Identify which cell holds the provided text, then report its [x, y] central coordinate. 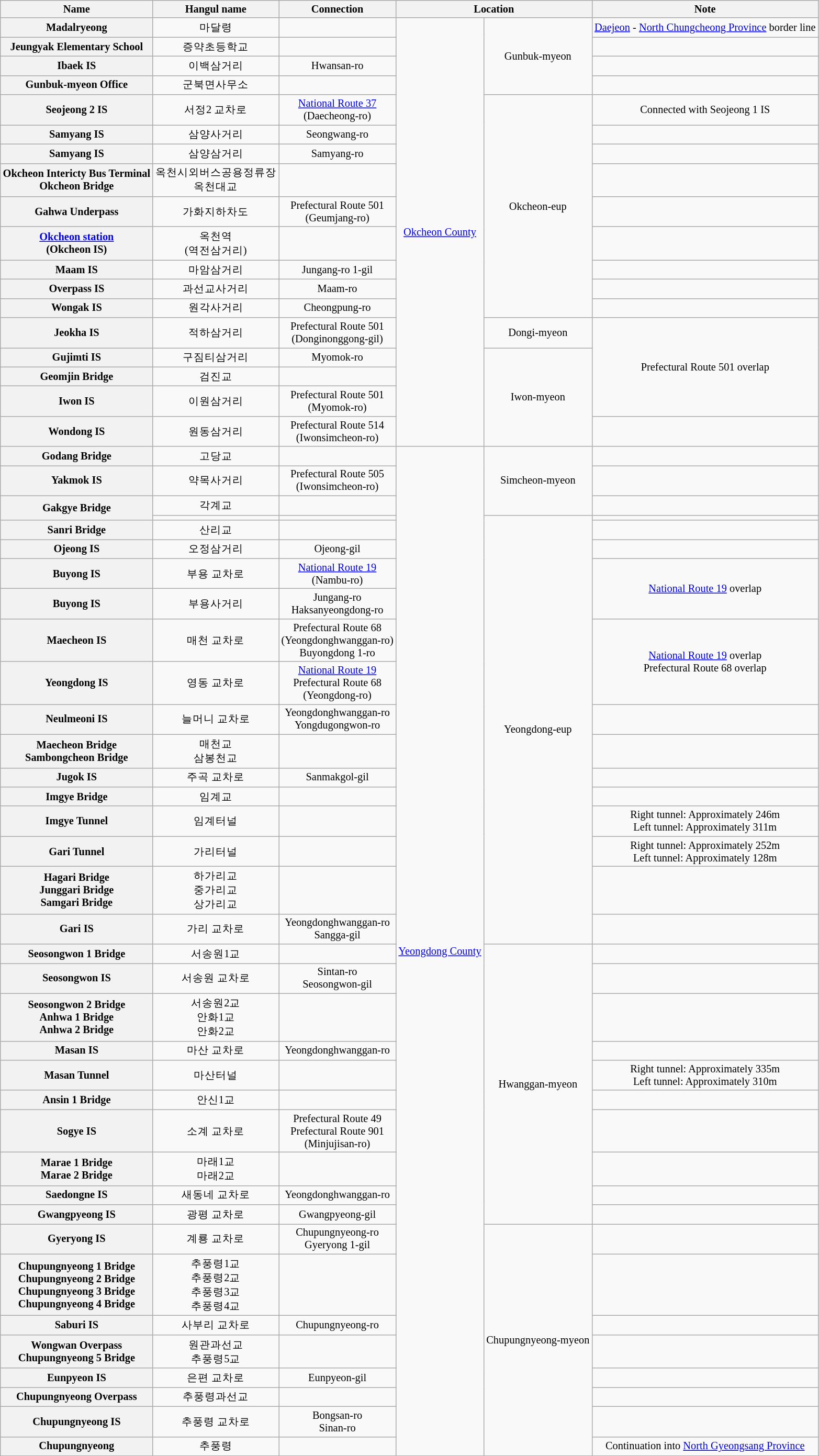
Simcheon-myeon [538, 480]
Chupungnyeong-myeon [538, 1340]
마산 교차로 [216, 1051]
Hagari BridgeJunggari BridgeSamgari Bridge [76, 890]
Prefectural Route 49Prefectural Route 901(Minjujisan-ro) [338, 1131]
Maam IS [76, 270]
Okcheon-eup [538, 206]
Chupungnyeong 1 BridgeChupungnyeong 2 BridgeChupungnyeong 3 BridgeChupungnyeong 4 Bridge [76, 1285]
하가리교중가리교상가리교 [216, 890]
부용사거리 [216, 603]
매천 교차로 [216, 640]
Prefectural Route 501(Myomok-ro) [338, 401]
원각사거리 [216, 308]
사부리 교차로 [216, 1325]
서송원 교차로 [216, 978]
Iwon-myeon [538, 397]
Sogye IS [76, 1131]
Samyang-ro [338, 154]
Hwanggan-myeon [538, 1084]
과선교사거리 [216, 289]
Name [76, 9]
Chupungnyeong Overpass [76, 1396]
Right tunnel: Approximately 335mLeft tunnel: Approximately 310m [705, 1075]
Sanri Bridge [76, 530]
Maecheon IS [76, 640]
Continuation into North Gyeongsang Province [705, 1447]
군북면사무소 [216, 85]
Okcheon County [440, 232]
Jungang-ro 1-gil [338, 270]
Seosongwon 2 BridgeAnhwa 1 BridgeAnhwa 2 Bridge [76, 1017]
검진교 [216, 377]
Neulmeoni IS [76, 719]
Yeongdong-eup [538, 730]
Madalryeong [76, 27]
Gujimti IS [76, 357]
삼양삼거리 [216, 154]
Yeongdong County [440, 951]
Yeongdonghwanggan-roYongdugongwon-ro [338, 719]
옥천역(역전삼거리) [216, 243]
Gahwa Underpass [76, 211]
마암삼거리 [216, 270]
Masan Tunnel [76, 1075]
Wongwan OverpassChupungnyeong 5 Bridge [76, 1351]
추풍령 [216, 1447]
Connected with Seojeong 1 IS [705, 110]
Okcheon station(Okcheon IS) [76, 243]
Geomjin Bridge [76, 377]
산리교 [216, 530]
Note [705, 9]
마산터널 [216, 1075]
안신1교 [216, 1100]
Prefectural Route 514(Iwonsimcheon-ro) [338, 431]
Jeungyak Elementary School [76, 47]
Maam-ro [338, 289]
각계교 [216, 506]
서송원1교 [216, 954]
Marae 1 BridgeMarae 2 Bridge [76, 1169]
주곡 교차로 [216, 778]
Right tunnel: Approximately 252mLeft tunnel: Approximately 128m [705, 852]
Prefectural Route 501 overlap [705, 367]
Imgye Bridge [76, 797]
Overpass IS [76, 289]
Bongsan-roSinan-ro [338, 1421]
Gwangpyeong-gil [338, 1214]
Chupungnyeong IS [76, 1421]
Sanmakgol-gil [338, 778]
고당교 [216, 456]
추풍령1교추풍령2교추풍령3교추풍령4교 [216, 1285]
새동네 교차로 [216, 1195]
Chupungnyeong-ro [338, 1325]
영동 교차로 [216, 683]
Masan IS [76, 1051]
Jeokha IS [76, 333]
Seongwang-ro [338, 134]
Chupungnyeong-roGyeryong 1-gil [338, 1239]
증약초등학교 [216, 47]
Prefectural Route 501(Geumjang-ro) [338, 211]
늘머니 교차로 [216, 719]
Gunbuk-myeon Office [76, 85]
오정삼거리 [216, 548]
적하삼거리 [216, 333]
Eunpyeon IS [76, 1377]
Hangul name [216, 9]
Eunpyeon-gil [338, 1377]
광평 교차로 [216, 1214]
임계교 [216, 797]
Connection [338, 9]
Sintan-roSeosongwon-gil [338, 978]
Hwansan-ro [338, 66]
Prefectural Route 501(Donginonggong-gil) [338, 333]
추풍령 교차로 [216, 1421]
Imgye Tunnel [76, 821]
Ibaek IS [76, 66]
마래1교마래2교 [216, 1169]
소계 교차로 [216, 1131]
구짐티삼거리 [216, 357]
Yakmok IS [76, 480]
National Route 19Prefectural Route 68(Yeongdong-ro) [338, 683]
원관과선교추풍령5교 [216, 1351]
Gyeryong IS [76, 1239]
Wongak IS [76, 308]
Gunbuk-myeon [538, 57]
Ansin 1 Bridge [76, 1100]
옥천시외버스공용정류장옥천대교 [216, 180]
약목사거리 [216, 480]
Myomok-ro [338, 357]
National Route 19 overlapPrefectural Route 68 overlap [705, 662]
이백삼거리 [216, 66]
Yeongdonghwanggan-roSangga-gil [338, 929]
Godang Bridge [76, 456]
Seosongwon 1 Bridge [76, 954]
Gari IS [76, 929]
Daejeon - North Chungcheong Province border line [705, 27]
마달령 [216, 27]
추풍령과선교 [216, 1396]
Location [494, 9]
Okcheon Intericty Bus TerminalOkcheon Bridge [76, 180]
Wondong IS [76, 431]
가리터널 [216, 852]
Cheongpung-ro [338, 308]
임계터널 [216, 821]
Saburi IS [76, 1325]
Dongi-myeon [538, 333]
은편 교차로 [216, 1377]
Iwon IS [76, 401]
계룡 교차로 [216, 1239]
가리 교차로 [216, 929]
원동삼거리 [216, 431]
Gwangpyeong IS [76, 1214]
Saedongne IS [76, 1195]
Gari Tunnel [76, 852]
가화지하차도 [216, 211]
Jungang-roHaksanyeongdong-ro [338, 603]
Seosongwon IS [76, 978]
삼양사거리 [216, 134]
Prefectural Route 505(Iwonsimcheon-ro) [338, 480]
Right tunnel: Approximately 246mLeft tunnel: Approximately 311m [705, 821]
Yeongdong IS [76, 683]
서정2 교차로 [216, 110]
National Route 19(Nambu-ro) [338, 574]
Prefectural Route 68(Yeongdonghwanggan-ro)Buyongdong 1-ro [338, 640]
Ojeong IS [76, 548]
부용 교차로 [216, 574]
National Route 19 overlap [705, 588]
서송원2교안화1교안화2교 [216, 1017]
Seojeong 2 IS [76, 110]
Chupungnyeong [76, 1447]
Gakgye Bridge [76, 508]
이원삼거리 [216, 401]
매천교삼봉천교 [216, 751]
National Route 37(Daecheong-ro) [338, 110]
Ojeong-gil [338, 548]
Jugok IS [76, 778]
Maecheon BridgeSambongcheon Bridge [76, 751]
